Capture the cell that displays the provided text and extract its [x, y] central coordinate. 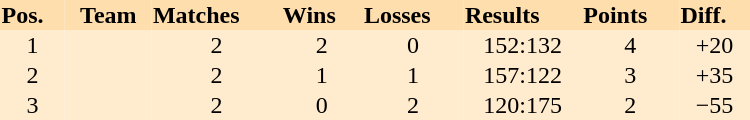
157:122 [522, 75]
−55 [714, 105]
4 [630, 45]
Wins [322, 15]
+35 [714, 75]
Diff. [714, 15]
152:132 [522, 45]
Pos. [32, 15]
Results [522, 15]
120:175 [522, 105]
Team [108, 15]
Losses [412, 15]
Points [630, 15]
Matches [216, 15]
+20 [714, 45]
